Scan for the cell matching the given text and deliver its (x, y) coordinate at center. 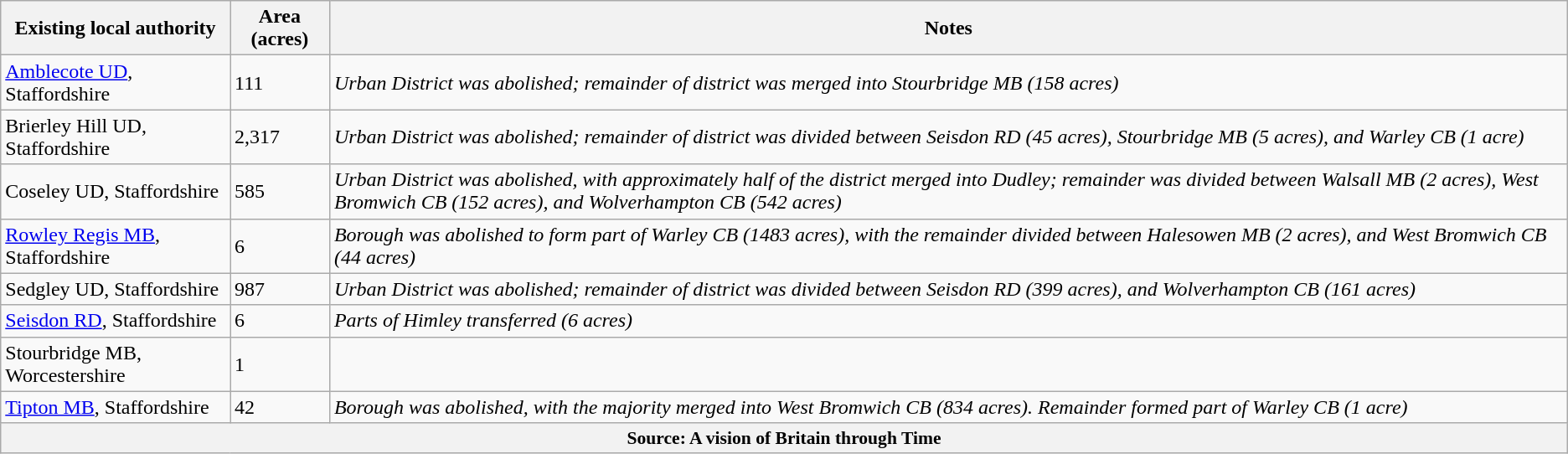
Tipton MB, Staffordshire (116, 407)
Existing local authority (116, 28)
Sedgley UD, Staffordshire (116, 289)
111 (280, 82)
Borough was abolished, with the majority merged into West Bromwich CB (834 acres). Remainder formed part of Warley CB (1 acre) (948, 407)
Parts of Himley transferred (6 acres) (948, 321)
1 (280, 364)
Urban District was abolished; remainder of district was divided between Seisdon RD (45 acres), Stourbridge MB (5 acres), and Warley CB (1 acre) (948, 137)
Stourbridge MB, Worcestershire (116, 364)
Area (acres) (280, 28)
Coseley UD, Staffordshire (116, 191)
Notes (948, 28)
Urban District was abolished; remainder of district was divided between Seisdon RD (399 acres), and Wolverhampton CB (161 acres) (948, 289)
42 (280, 407)
Rowley Regis MB, Staffordshire (116, 246)
Brierley Hill UD, Staffordshire (116, 137)
Amblecote UD, Staffordshire (116, 82)
2,317 (280, 137)
Source: A vision of Britain through Time (784, 438)
585 (280, 191)
987 (280, 289)
Urban District was abolished; remainder of district was merged into Stourbridge MB (158 acres) (948, 82)
Seisdon RD, Staffordshire (116, 321)
